Return the (X, Y) coordinate for the center point of the cell that contains the specified text.  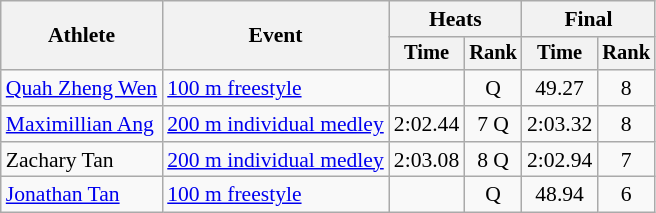
7 (626, 160)
Final (588, 19)
7 Q (493, 124)
2:02.94 (560, 160)
6 (626, 195)
Quah Zheng Wen (82, 88)
Maximillian Ang (82, 124)
8 Q (493, 160)
Athlete (82, 36)
49.27 (560, 88)
Zachary Tan (82, 160)
2:02.44 (426, 124)
2:03.32 (560, 124)
2:03.08 (426, 160)
Jonathan Tan (82, 195)
48.94 (560, 195)
Heats (456, 19)
Event (276, 36)
